Return (X, Y) of the center of cell containing provided text 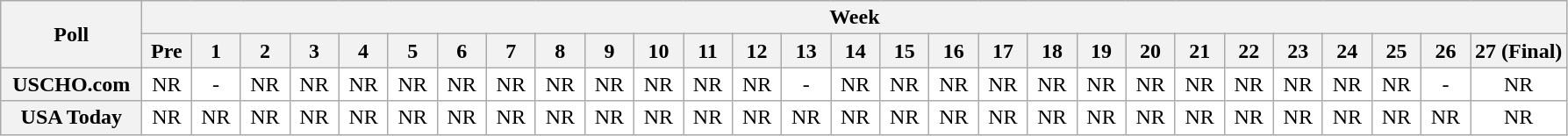
16 (954, 51)
1 (216, 51)
14 (856, 51)
7 (511, 51)
24 (1347, 51)
9 (609, 51)
12 (757, 51)
USA Today (72, 118)
10 (658, 51)
22 (1249, 51)
8 (560, 51)
11 (707, 51)
3 (314, 51)
21 (1199, 51)
19 (1101, 51)
27 (Final) (1519, 51)
17 (1003, 51)
15 (905, 51)
USCHO.com (72, 84)
20 (1150, 51)
26 (1445, 51)
2 (265, 51)
Poll (72, 34)
Pre (167, 51)
Week (855, 18)
5 (412, 51)
18 (1052, 51)
13 (806, 51)
6 (462, 51)
25 (1396, 51)
4 (363, 51)
23 (1298, 51)
